Locate the cell with the specified text and output its (X, Y) center coordinate. 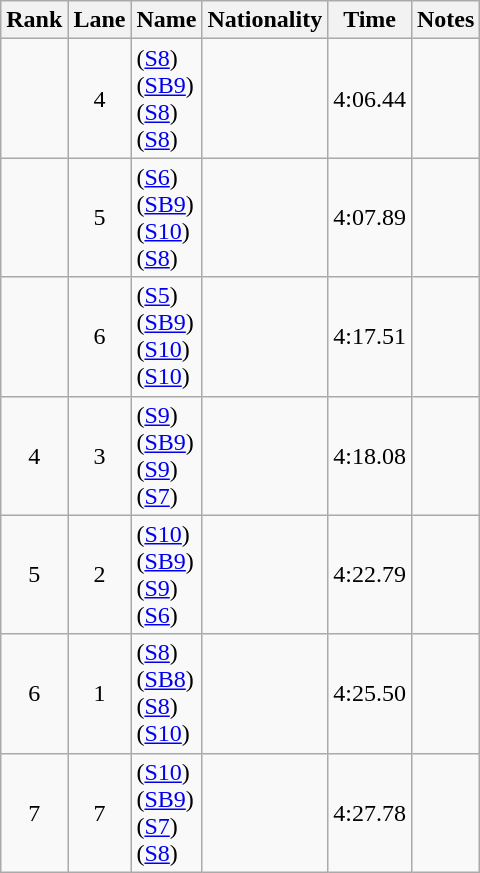
(S8) (SB8) (S8) (S10) (166, 694)
(S5) (SB9) (S10) (S10) (166, 336)
4:22.79 (370, 574)
Lane (100, 20)
(S9) (SB9) (S9) (S7) (166, 456)
Nationality (265, 20)
Time (370, 20)
Notes (445, 20)
(S6) (SB9) (S10) (S8) (166, 218)
4:06.44 (370, 98)
Rank (34, 20)
4:18.08 (370, 456)
Name (166, 20)
(S10) (SB9) (S7) (S8) (166, 812)
4:07.89 (370, 218)
1 (100, 694)
4:27.78 (370, 812)
4:25.50 (370, 694)
3 (100, 456)
(S10) (SB9) (S9) (S6) (166, 574)
(S8) (SB9) (S8) (S8) (166, 98)
2 (100, 574)
4:17.51 (370, 336)
